Detect which cell encompasses the target text, then output its [X, Y] center coordinate. 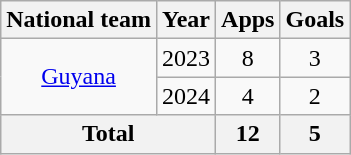
5 [315, 134]
National team [79, 20]
4 [248, 96]
8 [248, 58]
Total [108, 134]
2023 [186, 58]
Guyana [79, 77]
2 [315, 96]
12 [248, 134]
2024 [186, 96]
Apps [248, 20]
Goals [315, 20]
3 [315, 58]
Year [186, 20]
